Search for the cell housing the specified text and yield its [x, y] center coordinate. 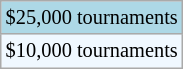
$10,000 tournaments [92, 51]
$25,000 tournaments [92, 17]
